Scan for the cell matching the given text and deliver its [x, y] coordinate at center. 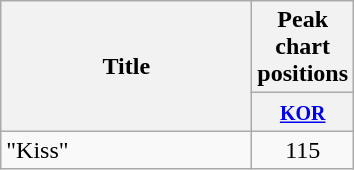
"Kiss" [126, 150]
Peak chart positions [303, 47]
KOR [303, 112]
115 [303, 150]
Title [126, 66]
